From the cell containing the given text, extract its center point as (X, Y) coordinate. 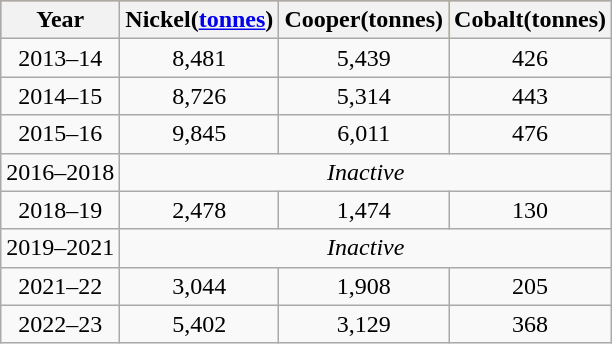
5,402 (200, 324)
2021–22 (60, 286)
6,011 (364, 134)
2018–19 (60, 210)
Cooper(tonnes) (364, 20)
426 (530, 58)
2019–2021 (60, 248)
3,044 (200, 286)
2015–16 (60, 134)
5,314 (364, 96)
8,481 (200, 58)
2016–2018 (60, 172)
476 (530, 134)
Nickel(tonnes) (200, 20)
1,474 (364, 210)
2013–14 (60, 58)
9,845 (200, 134)
205 (530, 286)
5,439 (364, 58)
368 (530, 324)
2022–23 (60, 324)
8,726 (200, 96)
2014–15 (60, 96)
Year (60, 20)
2,478 (200, 210)
1,908 (364, 286)
443 (530, 96)
Cobalt(tonnes) (530, 20)
130 (530, 210)
3,129 (364, 324)
